Output the (X, Y) coordinate of the center of the cell containing the given text.  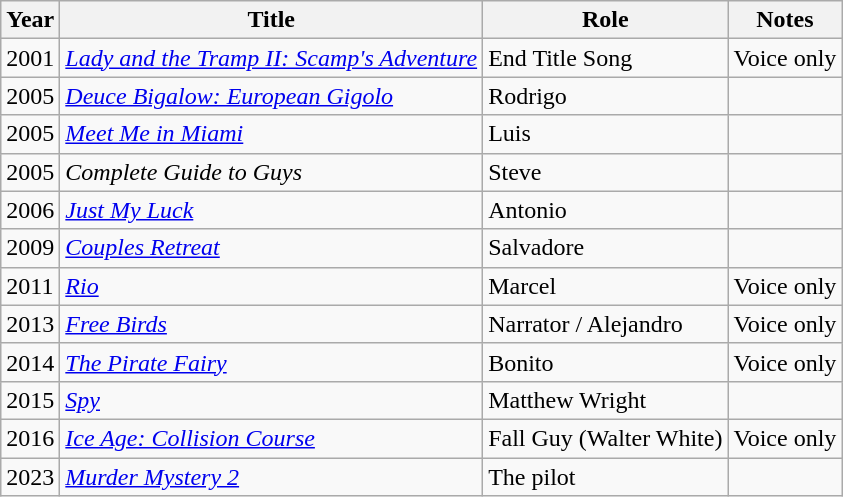
Meet Me in Miami (272, 134)
Fall Guy (Walter White) (606, 438)
The Pirate Fairy (272, 362)
2009 (30, 248)
Antonio (606, 210)
2015 (30, 400)
Luis (606, 134)
Role (606, 20)
2016 (30, 438)
2023 (30, 477)
Murder Mystery 2 (272, 477)
Steve (606, 172)
Just My Luck (272, 210)
2014 (30, 362)
Title (272, 20)
Year (30, 20)
Spy (272, 400)
Lady and the Tramp II: Scamp's Adventure (272, 58)
Notes (785, 20)
Bonito (606, 362)
Couples Retreat (272, 248)
Marcel (606, 286)
Complete Guide to Guys (272, 172)
Matthew Wright (606, 400)
Rio (272, 286)
Salvadore (606, 248)
Narrator / Alejandro (606, 324)
2001 (30, 58)
The pilot (606, 477)
Rodrigo (606, 96)
Ice Age: Collision Course (272, 438)
2011 (30, 286)
Free Birds (272, 324)
End Title Song (606, 58)
Deuce Bigalow: European Gigolo (272, 96)
2006 (30, 210)
2013 (30, 324)
